For the text-containing cell, return its midpoint in (X, Y) coordinate format. 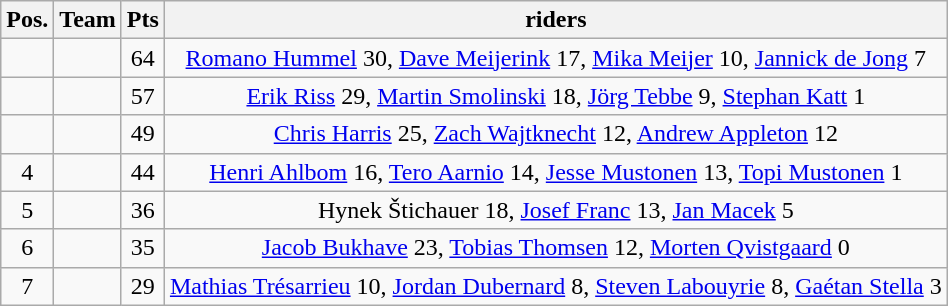
Jacob Bukhave 23, Tobias Thomsen 12, Morten Qvistgaard 0 (556, 248)
64 (142, 58)
36 (142, 210)
Mathias Trésarrieu 10, Jordan Dubernard 8, Steven Labouyrie 8, Gaétan Stella 3 (556, 286)
Henri Ahlbom 16, Tero Aarnio 14, Jesse Mustonen 13, Topi Mustonen 1 (556, 172)
6 (28, 248)
29 (142, 286)
Romano Hummel 30, Dave Meijerink 17, Mika Meijer 10, Jannick de Jong 7 (556, 58)
35 (142, 248)
7 (28, 286)
57 (142, 96)
Chris Harris 25, Zach Wajtknecht 12, Andrew Appleton 12 (556, 134)
49 (142, 134)
Hynek Štichauer 18, Josef Franc 13, Jan Macek 5 (556, 210)
Erik Riss 29, Martin Smolinski 18, Jörg Tebbe 9, Stephan Katt 1 (556, 96)
riders (556, 20)
Pos. (28, 20)
5 (28, 210)
44 (142, 172)
4 (28, 172)
Team (88, 20)
Pts (142, 20)
